Return [x, y] of the center of cell containing provided text 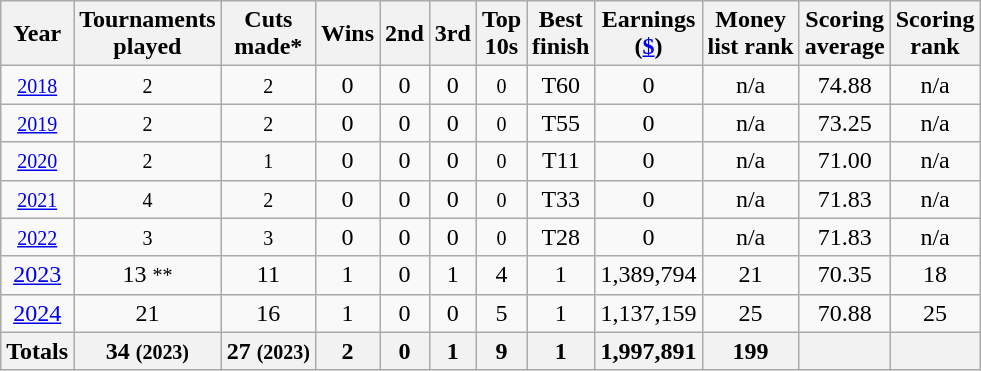
2019 [38, 123]
Wins [348, 34]
5 [501, 313]
Tournaments played [148, 34]
T55 [561, 123]
11 [268, 275]
Moneylist rank [750, 34]
2023 [38, 275]
Scoringrank [935, 34]
2nd [405, 34]
3rd [452, 34]
18 [935, 275]
Top 10s [501, 34]
Cuts made* [268, 34]
27 (2023) [268, 351]
T60 [561, 85]
73.25 [844, 123]
70.35 [844, 275]
Best finish [561, 34]
Earnings($) [648, 34]
T28 [561, 237]
16 [268, 313]
2020 [38, 161]
T33 [561, 199]
70.88 [844, 313]
34 (2023) [148, 351]
Totals [38, 351]
1,389,794 [648, 275]
9 [501, 351]
74.88 [844, 85]
2021 [38, 199]
2018 [38, 85]
Year [38, 34]
T11 [561, 161]
Scoring average [844, 34]
199 [750, 351]
1,137,159 [648, 313]
71.00 [844, 161]
2024 [38, 313]
1,997,891 [648, 351]
13 ** [148, 275]
2022 [38, 237]
